Determine the [X, Y] coordinate at the center of the cell enclosing the given text.  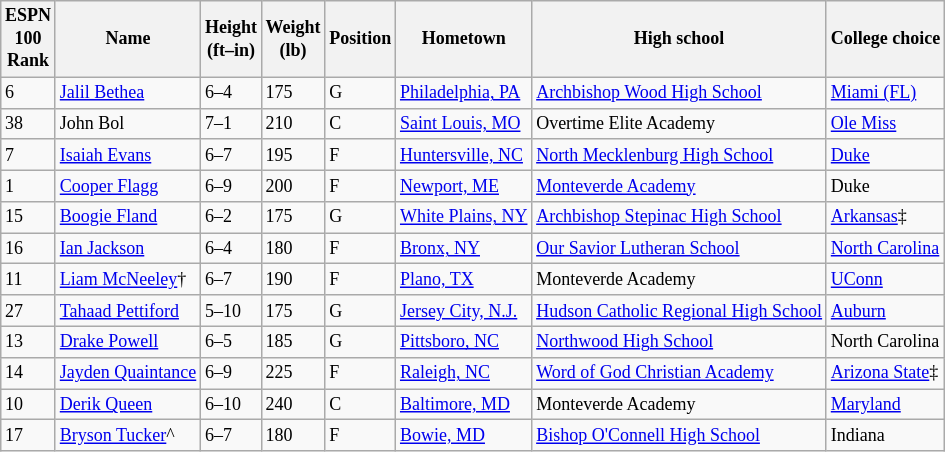
7 [28, 154]
17 [28, 436]
225 [293, 372]
Auburn [885, 310]
Arkansas‡ [885, 218]
16 [28, 248]
190 [293, 280]
240 [293, 404]
Tahaad Pettiford [128, 310]
Newport, ME [464, 186]
ESPN 100 Rank [28, 39]
11 [28, 280]
10 [28, 404]
Hometown [464, 39]
UConn [885, 280]
Baltimore, MD [464, 404]
195 [293, 154]
6–5 [232, 342]
Overtime Elite Academy [680, 124]
Jalil Bethea [128, 92]
6 [28, 92]
Jersey City, N.J. [464, 310]
College choice [885, 39]
Miami (FL) [885, 92]
Hudson Catholic Regional High School [680, 310]
Archbishop Stepinac High School [680, 218]
Weight(lb) [293, 39]
Philadelphia, PA [464, 92]
High school [680, 39]
5–10 [232, 310]
Saint Louis, MO [464, 124]
Bishop O'Connell High School [680, 436]
Indiana [885, 436]
Pittsboro, NC [464, 342]
13 [28, 342]
6–10 [232, 404]
Bowie, MD [464, 436]
210 [293, 124]
15 [28, 218]
Ian Jackson [128, 248]
Name [128, 39]
Huntersville, NC [464, 154]
1 [28, 186]
North Mecklenburg High School [680, 154]
Derik Queen [128, 404]
185 [293, 342]
Isaiah Evans [128, 154]
Boogie Fland [128, 218]
Raleigh, NC [464, 372]
Word of God Christian Academy [680, 372]
Archbishop Wood High School [680, 92]
Liam McNeeley† [128, 280]
Height(ft–in) [232, 39]
7–1 [232, 124]
John Bol [128, 124]
38 [28, 124]
Ole Miss [885, 124]
14 [28, 372]
200 [293, 186]
Plano, TX [464, 280]
Drake Powell [128, 342]
Position [360, 39]
6–2 [232, 218]
Bronx, NY [464, 248]
Maryland [885, 404]
Cooper Flagg [128, 186]
White Plains, NY [464, 218]
Northwood High School [680, 342]
27 [28, 310]
Our Savior Lutheran School [680, 248]
Arizona State‡ [885, 372]
Bryson Tucker^ [128, 436]
Jayden Quaintance [128, 372]
